Determine the (x, y) coordinate at the center of the cell enclosing the given text.  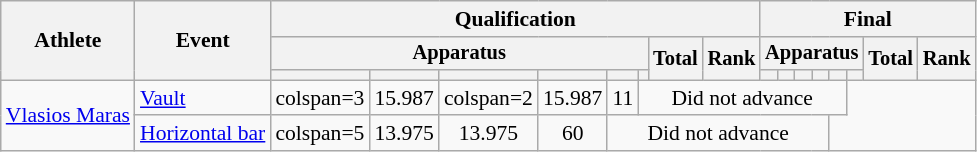
Vlasios Maras (68, 116)
Horizontal bar (202, 134)
Final (868, 19)
colspan=3 (320, 98)
Vault (202, 98)
Event (202, 40)
60 (572, 134)
Qualification (515, 19)
colspan=2 (488, 98)
Athlete (68, 40)
11 (622, 98)
colspan=5 (320, 134)
